For the text-containing cell, return its midpoint in (X, Y) coordinate format. 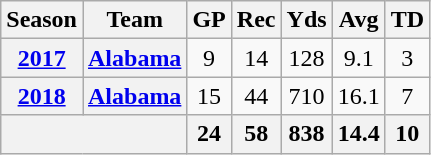
14.4 (358, 134)
Season (42, 20)
2017 (42, 58)
24 (209, 134)
44 (256, 96)
14 (256, 58)
10 (407, 134)
128 (306, 58)
Yds (306, 20)
9 (209, 58)
2018 (42, 96)
3 (407, 58)
Team (134, 20)
9.1 (358, 58)
58 (256, 134)
16.1 (358, 96)
7 (407, 96)
15 (209, 96)
GP (209, 20)
838 (306, 134)
Avg (358, 20)
710 (306, 96)
TD (407, 20)
Rec (256, 20)
